Return (X, Y) of the center of cell containing provided text 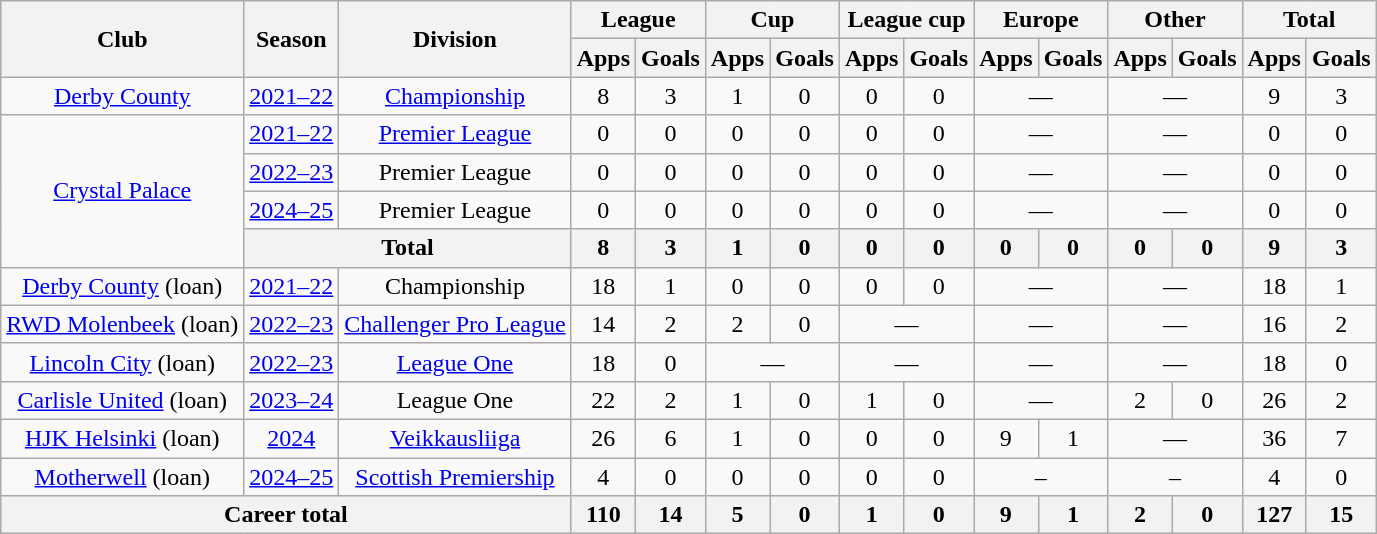
Veikkausliiga (455, 438)
Club (122, 39)
Carlisle United (loan) (122, 400)
RWD Molenbeek (loan) (122, 324)
Derby County (122, 96)
Challenger Pro League (455, 324)
Other (1175, 20)
22 (603, 400)
Motherwell (loan) (122, 477)
Derby County (loan) (122, 286)
Career total (286, 515)
Lincoln City (loan) (122, 362)
7 (1341, 438)
5 (737, 515)
Europe (1041, 20)
Season (292, 39)
Crystal Palace (122, 191)
15 (1341, 515)
6 (671, 438)
Scottish Premiership (455, 477)
2024 (292, 438)
110 (603, 515)
Cup (772, 20)
16 (1274, 324)
36 (1274, 438)
Division (455, 39)
2023–24 (292, 400)
127 (1274, 515)
HJK Helsinki (loan) (122, 438)
League (638, 20)
League cup (906, 20)
